Search for the cell housing the specified text and yield its [x, y] center coordinate. 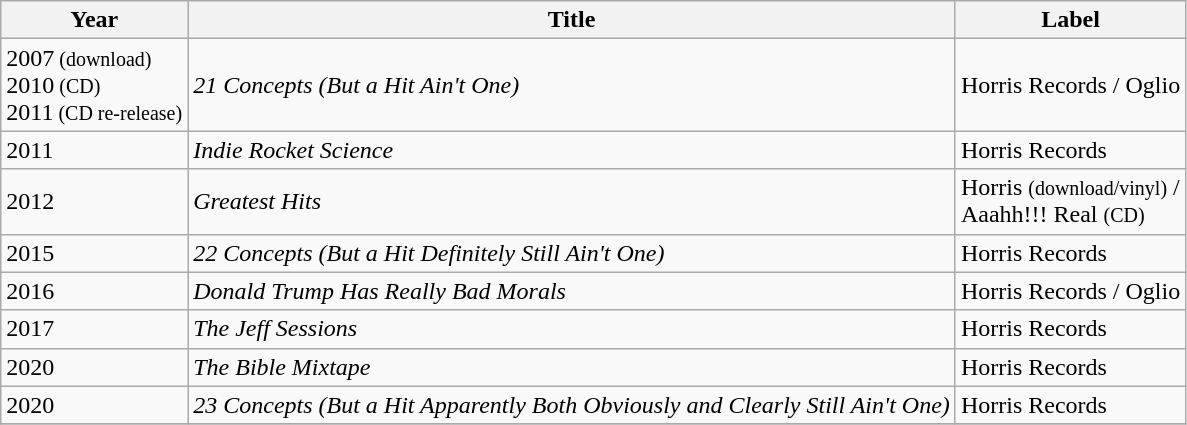
21 Concepts (But a Hit Ain't One) [572, 85]
Year [94, 20]
The Jeff Sessions [572, 329]
2015 [94, 253]
Horris (download/vinyl) / Aaahh!!! Real (CD) [1070, 202]
2007 (download)2010 (CD)2011 (CD re-release) [94, 85]
Indie Rocket Science [572, 150]
Label [1070, 20]
2017 [94, 329]
2012 [94, 202]
2011 [94, 150]
2016 [94, 291]
22 Concepts (But a Hit Definitely Still Ain't One) [572, 253]
The Bible Mixtape [572, 367]
Title [572, 20]
Donald Trump Has Really Bad Morals [572, 291]
23 Concepts (But a Hit Apparently Both Obviously and Clearly Still Ain't One) [572, 405]
Greatest Hits [572, 202]
